Return [X, Y] of the center of cell containing provided text 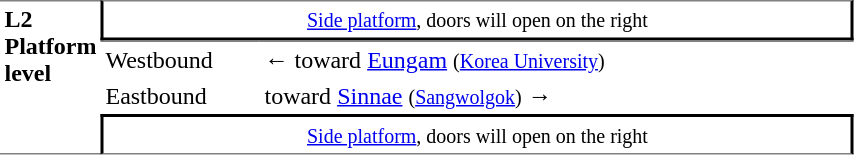
toward Sinnae (Sangwolgok) → [557, 96]
← toward Eungam (Korea University) [557, 59]
Westbound [180, 59]
Eastbound [180, 96]
L2Platform level [50, 77]
